For the text-containing cell, return its midpoint in (x, y) coordinate format. 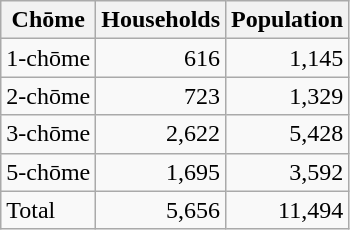
1-chōme (48, 58)
Total (48, 210)
5,656 (161, 210)
2,622 (161, 134)
5-chōme (48, 172)
5,428 (288, 134)
3,592 (288, 172)
723 (161, 96)
1,695 (161, 172)
1,329 (288, 96)
11,494 (288, 210)
3-chōme (48, 134)
Households (161, 20)
Population (288, 20)
1,145 (288, 58)
2-chōme (48, 96)
Chōme (48, 20)
616 (161, 58)
